Determine the (X, Y) coordinate at the center of the cell enclosing the given text.  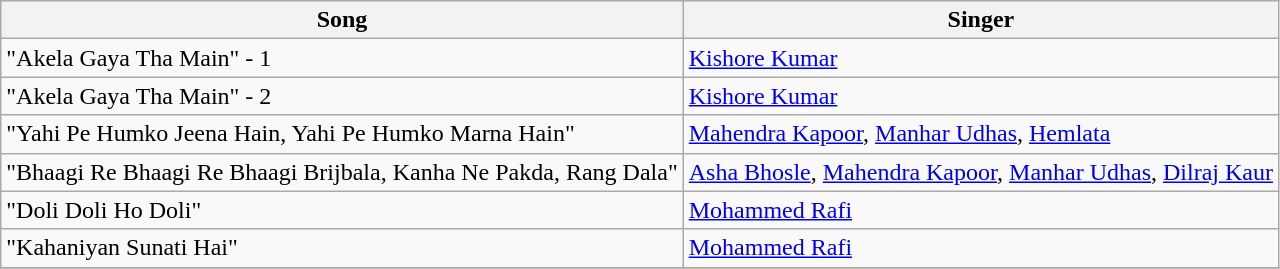
"Akela Gaya Tha Main" - 2 (342, 96)
Mahendra Kapoor, Manhar Udhas, Hemlata (980, 134)
"Yahi Pe Humko Jeena Hain, Yahi Pe Humko Marna Hain" (342, 134)
Singer (980, 20)
"Doli Doli Ho Doli" (342, 210)
"Bhaagi Re Bhaagi Re Bhaagi Brijbala, Kanha Ne Pakda, Rang Dala" (342, 172)
"Akela Gaya Tha Main" - 1 (342, 58)
"Kahaniyan Sunati Hai" (342, 248)
Song (342, 20)
Asha Bhosle, Mahendra Kapoor, Manhar Udhas, Dilraj Kaur (980, 172)
